Pinpoint the cell where the given text exists, returning its [x, y] midpoint coordinate. 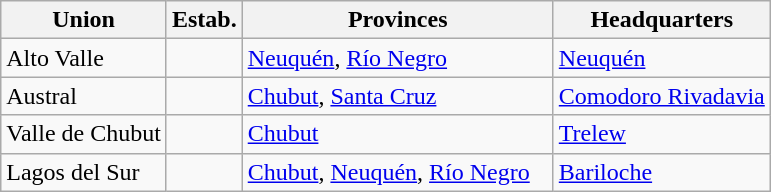
Neuquén [662, 58]
Headquarters [662, 20]
Chubut, Santa Cruz [398, 96]
Bariloche [662, 172]
Provinces [398, 20]
Valle de Chubut [84, 134]
Comodoro Rivadavia [662, 96]
Chubut, Neuquén, Río Negro [398, 172]
Trelew [662, 134]
Estab. [204, 20]
Lagos del Sur [84, 172]
Neuquén, Río Negro [398, 58]
Alto Valle [84, 58]
Chubut [398, 134]
Austral [84, 96]
Union [84, 20]
